Detect which cell encompasses the target text, then output its (X, Y) center coordinate. 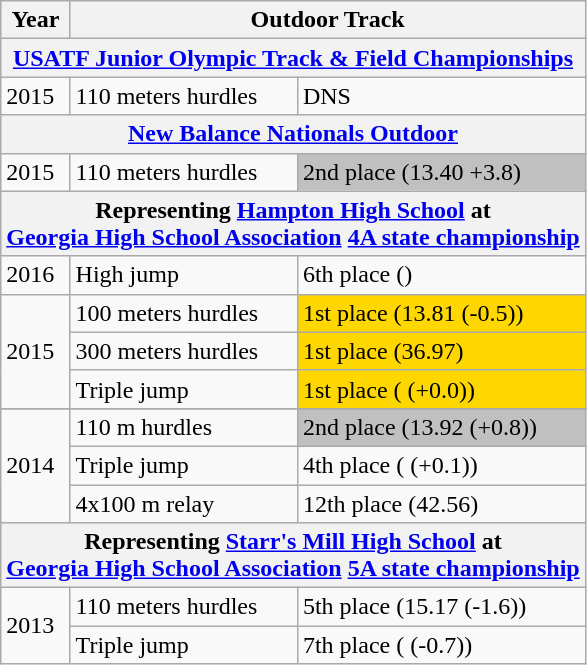
USATF Junior Olympic Track & Field Championships (293, 58)
DNS (441, 96)
2nd place (13.40 +3.8) (441, 172)
1st place ( (+0.0)) (441, 389)
100 meters hurdles (184, 313)
1st place (13.81 (-0.5)) (441, 313)
6th place () (441, 275)
12th place (42.56) (441, 503)
2013 (36, 626)
4x100 m relay (184, 503)
300 meters hurdles (184, 351)
Year (36, 20)
110 m hurdles (184, 427)
2nd place (13.92 (+0.8)) (441, 427)
4th place ( (+0.1)) (441, 465)
High jump (184, 275)
2016 (36, 275)
Representing Hampton High School atGeorgia High School Association 4A state championship (293, 224)
7th place ( (-0.7)) (441, 645)
New Balance Nationals Outdoor (293, 134)
2014 (36, 465)
Representing Starr's Mill High School atGeorgia High School Association 5A state championship (293, 556)
5th place (15.17 (-1.6)) (441, 607)
1st place (36.97) (441, 351)
Outdoor Track (328, 20)
